Scan for the cell matching the given text and deliver its [x, y] coordinate at center. 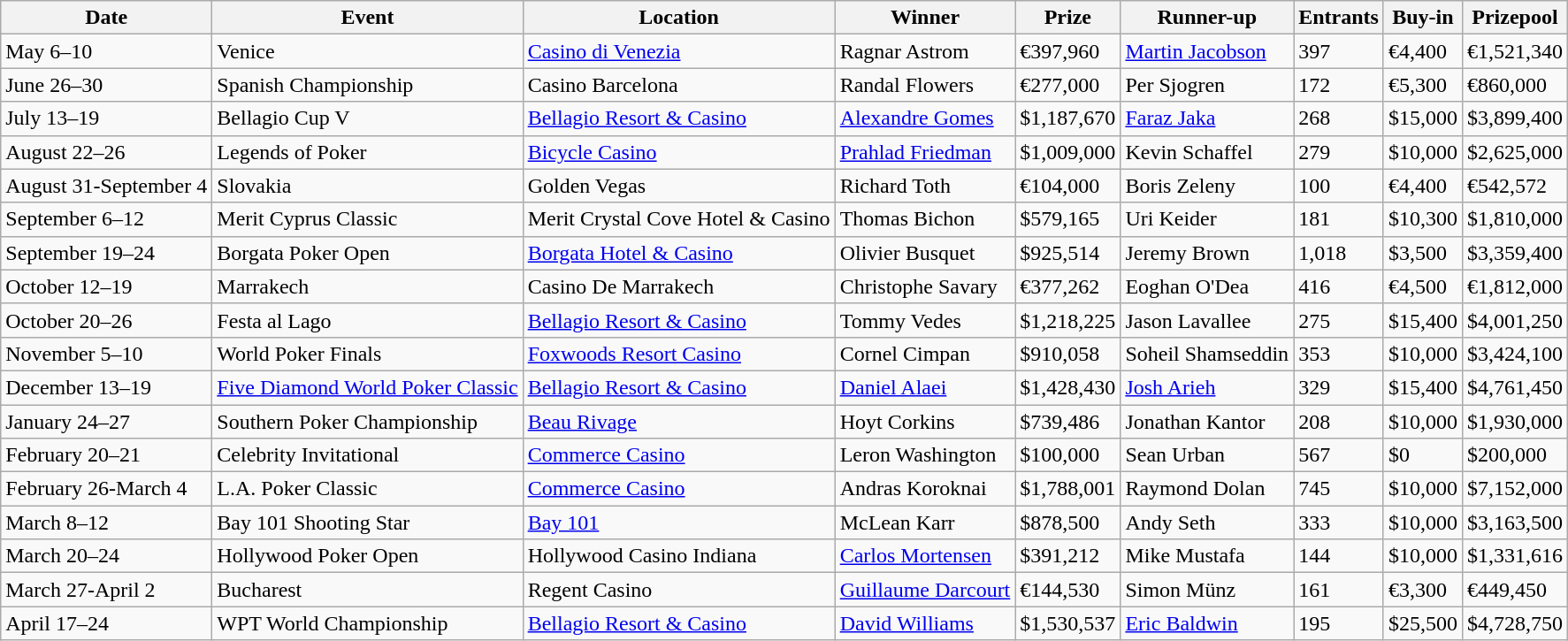
Sean Urban [1207, 455]
€542,572 [1514, 186]
$1,930,000 [1514, 422]
Bucharest [368, 590]
Martin Jacobson [1207, 51]
December 13–19 [106, 387]
$579,165 [1068, 219]
$7,152,000 [1514, 489]
Regent Casino [679, 590]
Daniel Alaei [925, 387]
Casino Barcelona [679, 85]
Casino De Marrakech [679, 286]
$4,761,450 [1514, 387]
$739,486 [1068, 422]
Hollywood Casino Indiana [679, 556]
Per Sjogren [1207, 85]
Jason Lavallee [1207, 320]
€277,000 [1068, 85]
172 [1339, 85]
$15,000 [1422, 118]
Bellagio Cup V [368, 118]
Merit Crystal Cove Hotel & Casino [679, 219]
Guillaume Darcourt [925, 590]
February 20–21 [106, 455]
$25,500 [1422, 623]
Olivier Busquet [925, 253]
September 6–12 [106, 219]
Mike Mustafa [1207, 556]
$1,009,000 [1068, 152]
Andras Koroknai [925, 489]
$1,218,225 [1068, 320]
144 [1339, 556]
$878,500 [1068, 523]
$4,728,750 [1514, 623]
August 22–26 [106, 152]
McLean Karr [925, 523]
Eoghan O'Dea [1207, 286]
Marrakech [368, 286]
$1,810,000 [1514, 219]
Festa al Lago [368, 320]
Kevin Schaffel [1207, 152]
February 26-March 4 [106, 489]
Leron Washington [925, 455]
Date [106, 18]
€3,300 [1422, 590]
$4,001,250 [1514, 320]
Eric Baldwin [1207, 623]
Jonathan Kantor [1207, 422]
Hollywood Poker Open [368, 556]
208 [1339, 422]
$391,212 [1068, 556]
Bay 101 Shooting Star [368, 523]
€4,500 [1422, 286]
333 [1339, 523]
Spanish Championship [368, 85]
279 [1339, 152]
Beau Rivage [679, 422]
Randal Flowers [925, 85]
April 17–24 [106, 623]
$1,788,001 [1068, 489]
$1,530,537 [1068, 623]
$910,058 [1068, 354]
June 26–30 [106, 85]
Bicycle Casino [679, 152]
$1,187,670 [1068, 118]
October 12–19 [106, 286]
Tommy Vedes [925, 320]
Runner-up [1207, 18]
David Williams [925, 623]
Buy-in [1422, 18]
Slovakia [368, 186]
745 [1339, 489]
Soheil Shamseddin [1207, 354]
Thomas Bichon [925, 219]
$2,625,000 [1514, 152]
Andy Seth [1207, 523]
Boris Zeleny [1207, 186]
Location [679, 18]
Simon Münz [1207, 590]
Richard Toth [925, 186]
Foxwoods Resort Casino [679, 354]
€1,812,000 [1514, 286]
October 20–26 [106, 320]
November 5–10 [106, 354]
World Poker Finals [368, 354]
Ragnar Astrom [925, 51]
567 [1339, 455]
181 [1339, 219]
$3,899,400 [1514, 118]
May 6–10 [106, 51]
Casino di Venezia [679, 51]
$1,428,430 [1068, 387]
March 8–12 [106, 523]
100 [1339, 186]
€397,960 [1068, 51]
$3,500 [1422, 253]
Winner [925, 18]
August 31-September 4 [106, 186]
€144,530 [1068, 590]
Bay 101 [679, 523]
January 24–27 [106, 422]
€104,000 [1068, 186]
Alexandre Gomes [925, 118]
Prizepool [1514, 18]
Christophe Savary [925, 286]
Jeremy Brown [1207, 253]
Event [368, 18]
€5,300 [1422, 85]
275 [1339, 320]
268 [1339, 118]
March 20–24 [106, 556]
€1,521,340 [1514, 51]
Raymond Dolan [1207, 489]
329 [1339, 387]
$3,163,500 [1514, 523]
Borgata Poker Open [368, 253]
WPT World Championship [368, 623]
$100,000 [1068, 455]
$925,514 [1068, 253]
$10,300 [1422, 219]
Uri Keider [1207, 219]
161 [1339, 590]
L.A. Poker Classic [368, 489]
Josh Arieh [1207, 387]
€860,000 [1514, 85]
Faraz Jaka [1207, 118]
195 [1339, 623]
Southern Poker Championship [368, 422]
€377,262 [1068, 286]
Prize [1068, 18]
July 13–19 [106, 118]
1,018 [1339, 253]
Prahlad Friedman [925, 152]
Carlos Mortensen [925, 556]
Celebrity Invitational [368, 455]
Golden Vegas [679, 186]
416 [1339, 286]
Cornel Cimpan [925, 354]
Venice [368, 51]
$3,424,100 [1514, 354]
March 27-April 2 [106, 590]
397 [1339, 51]
Five Diamond World Poker Classic [368, 387]
$3,359,400 [1514, 253]
Merit Cyprus Classic [368, 219]
Borgata Hotel & Casino [679, 253]
Entrants [1339, 18]
353 [1339, 354]
Legends of Poker [368, 152]
September 19–24 [106, 253]
$200,000 [1514, 455]
Hoyt Corkins [925, 422]
$1,331,616 [1514, 556]
$0 [1422, 455]
€449,450 [1514, 590]
